Identify which cell holds the provided text, then report its [x, y] central coordinate. 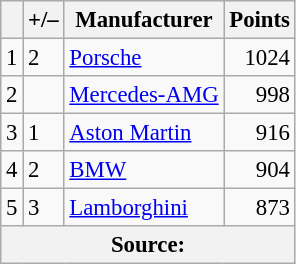
Aston Martin [144, 133]
4 [12, 170]
904 [260, 170]
Manufacturer [144, 20]
+/– [44, 20]
Porsche [144, 58]
Lamborghini [144, 208]
998 [260, 95]
Source: [148, 245]
BMW [144, 170]
873 [260, 208]
916 [260, 133]
1024 [260, 58]
Points [260, 20]
Mercedes-AMG [144, 95]
5 [12, 208]
